Search for the cell housing the specified text and yield its [x, y] center coordinate. 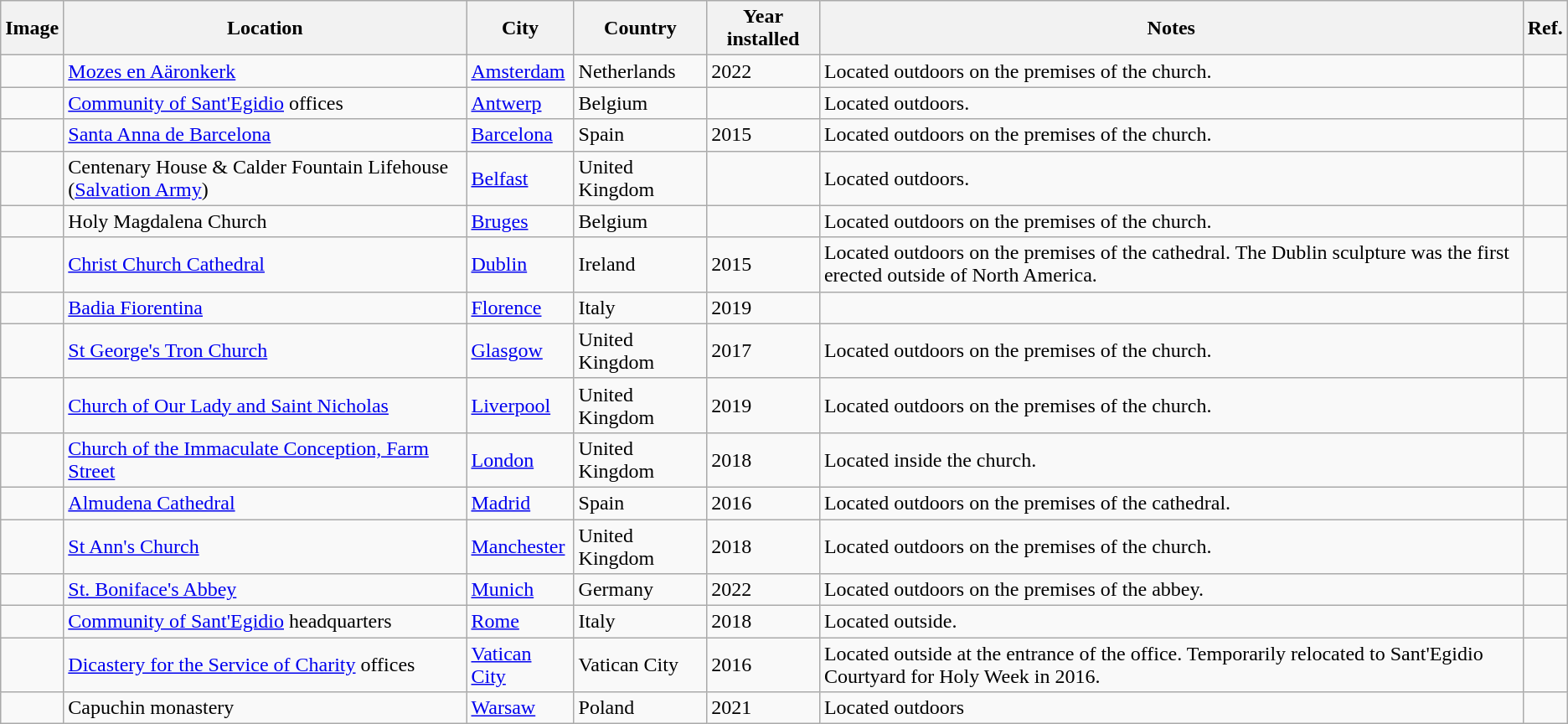
Located outdoors on the premises of the cathedral. The Dublin sculpture was the first erected outside of North America. [1171, 265]
Rome [520, 622]
Bruges [520, 221]
Located outdoors [1171, 708]
Dicastery for the Service of Charity offices [265, 665]
Located outside at the entrance of the office. Temporarily relocated to Sant'Egidio Courtyard for Holy Week in 2016. [1171, 665]
Capuchin monastery [265, 708]
Dublin [520, 265]
Church of the Immaculate Conception, Farm Street [265, 459]
Antwerp [520, 103]
Church of Our Lady and Saint Nicholas [265, 406]
Country [640, 28]
Located outside. [1171, 622]
Located inside the church. [1171, 459]
Madrid [520, 503]
2021 [764, 708]
Liverpool [520, 406]
St George's Tron Church [265, 350]
Almudena Cathedral [265, 503]
Centenary House & Calder Fountain Lifehouse (Salvation Army) [265, 178]
St Ann's Church [265, 546]
Badia Fiorentina [265, 308]
Barcelona [520, 135]
Located outdoors on the premises of the abbey. [1171, 590]
City [520, 28]
London [520, 459]
Manchester [520, 546]
Poland [640, 708]
Holy Magdalena Church [265, 221]
Netherlands [640, 71]
Santa Anna de Barcelona [265, 135]
Munich [520, 590]
Year installed [764, 28]
Community of Sant'Egidio offices [265, 103]
Warsaw [520, 708]
St. Boniface's Abbey [265, 590]
Germany [640, 590]
Location [265, 28]
Ref. [1545, 28]
Glasgow [520, 350]
Christ Church Cathedral [265, 265]
2017 [764, 350]
Belfast [520, 178]
Amsterdam [520, 71]
Florence [520, 308]
Located outdoors on the premises of the cathedral. [1171, 503]
Ireland [640, 265]
Image [32, 28]
Community of Sant'Egidio headquarters [265, 622]
Notes [1171, 28]
Mozes en Aäronkerk [265, 71]
